For the text-containing cell, return its midpoint in (x, y) coordinate format. 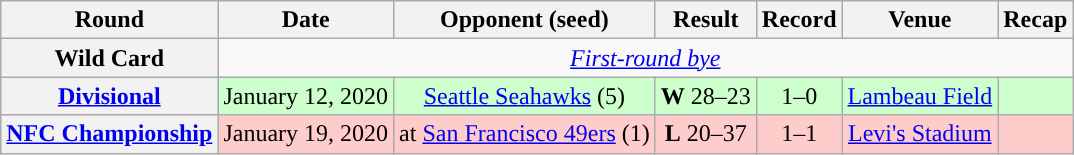
Wild Card (110, 58)
Seattle Seahawks (5) (525, 96)
Date (306, 20)
W 28–23 (706, 96)
Opponent (seed) (525, 20)
Levi's Stadium (920, 134)
Round (110, 20)
at San Francisco 49ers (1) (525, 134)
Record (799, 20)
Recap (1036, 20)
Divisional (110, 96)
1–0 (799, 96)
First-round bye (646, 58)
1–1 (799, 134)
Result (706, 20)
Venue (920, 20)
January 19, 2020 (306, 134)
January 12, 2020 (306, 96)
L 20–37 (706, 134)
NFC Championship (110, 134)
Lambeau Field (920, 96)
